For the text-containing cell, return its midpoint in [X, Y] coordinate format. 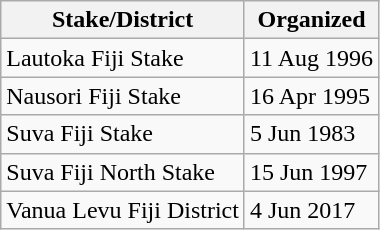
15 Jun 1997 [311, 172]
Nausori Fiji Stake [123, 96]
Organized [311, 20]
16 Apr 1995 [311, 96]
5 Jun 1983 [311, 134]
Vanua Levu Fiji District [123, 210]
Suva Fiji Stake [123, 134]
11 Aug 1996 [311, 58]
Stake/District [123, 20]
Suva Fiji North Stake [123, 172]
Lautoka Fiji Stake [123, 58]
4 Jun 2017 [311, 210]
